Capture the cell that displays the provided text and extract its (x, y) central coordinate. 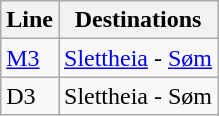
M3 (30, 58)
Destinations (138, 20)
Line (30, 20)
D3 (30, 96)
